Return (x, y) of the center of cell containing provided text 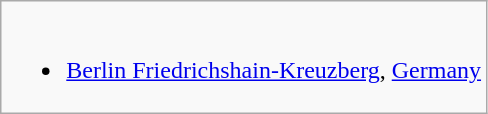
Berlin Friedrichshain-Kreuzberg, Germany (244, 58)
